From the cell containing the given text, extract its center point as [X, Y] coordinate. 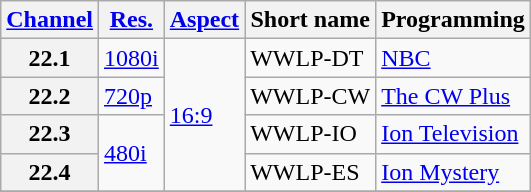
Ion Television [454, 134]
WWLP-DT [310, 58]
22.1 [50, 58]
480i [132, 153]
22.2 [50, 96]
1080i [132, 58]
WWLP-ES [310, 172]
WWLP-IO [310, 134]
Short name [310, 20]
Aspect [204, 20]
Ion Mystery [454, 172]
720p [132, 96]
Res. [132, 20]
Programming [454, 20]
22.3 [50, 134]
16:9 [204, 115]
NBC [454, 58]
Channel [50, 20]
The CW Plus [454, 96]
22.4 [50, 172]
WWLP-CW [310, 96]
